Provide the [x, y] coordinate of the cell's center where the given text is located.  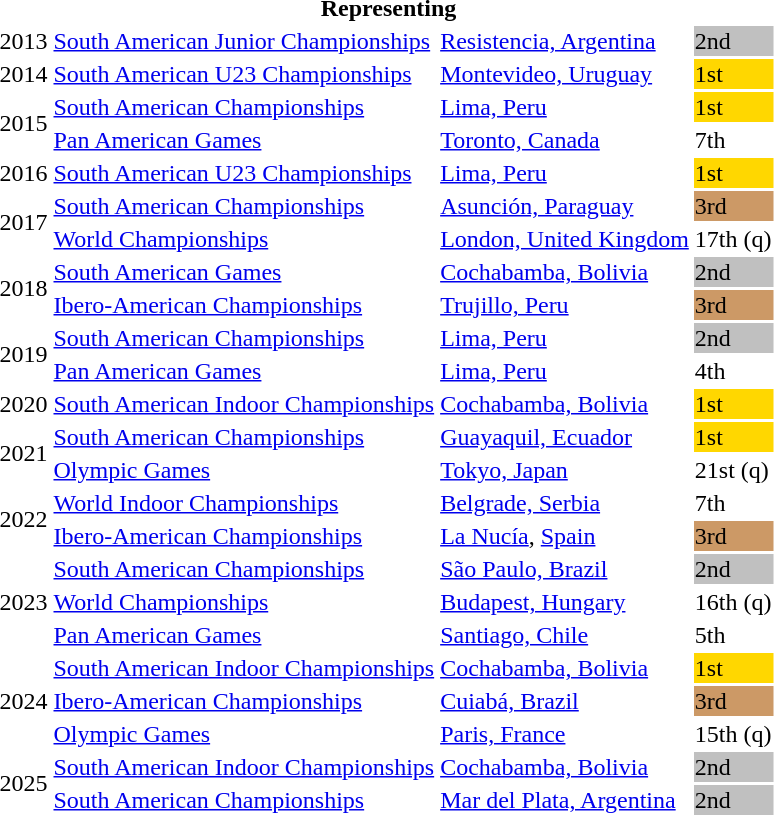
Tokyo, Japan [565, 470]
Asunción, Paraguay [565, 206]
Budapest, Hungary [565, 602]
Mar del Plata, Argentina [565, 800]
Montevideo, Uruguay [565, 74]
16th (q) [733, 602]
La Nucía, Spain [565, 536]
Belgrade, Serbia [565, 503]
São Paulo, Brazil [565, 569]
17th (q) [733, 239]
South American Games [244, 272]
South American Junior Championships [244, 41]
Guayaquil, Ecuador [565, 437]
World Indoor Championships [244, 503]
Cuiabá, Brazil [565, 701]
Resistencia, Argentina [565, 41]
4th [733, 371]
5th [733, 635]
Paris, France [565, 734]
Toronto, Canada [565, 140]
15th (q) [733, 734]
21st (q) [733, 470]
Trujillo, Peru [565, 305]
Santiago, Chile [565, 635]
London, United Kingdom [565, 239]
